Detect which cell encompasses the target text, then output its [x, y] center coordinate. 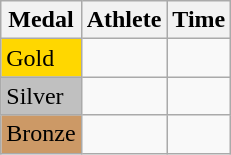
Athlete [124, 20]
Gold [41, 58]
Time [199, 20]
Silver [41, 96]
Medal [41, 20]
Bronze [41, 134]
